Scan for the cell matching the given text and deliver its [X, Y] coordinate at center. 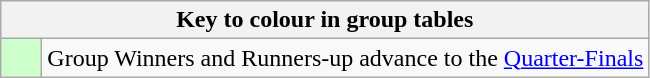
Key to colour in group tables [325, 20]
Group Winners and Runners-up advance to the Quarter-Finals [346, 58]
